Find where the given text appears and provide that cell's center as [x, y] coordinate. 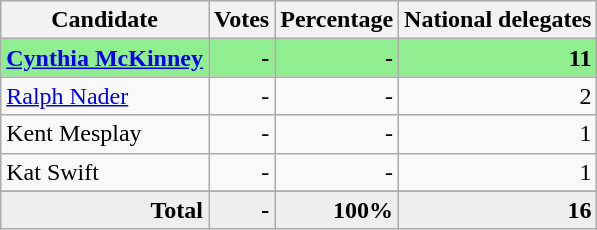
Kent Mesplay [105, 134]
Ralph Nader [105, 96]
Candidate [105, 20]
Total [105, 210]
Kat Swift [105, 172]
Cynthia McKinney [105, 58]
100% [337, 210]
2 [498, 96]
11 [498, 58]
Votes [241, 20]
Percentage [337, 20]
National delegates [498, 20]
16 [498, 210]
